Determine the [x, y] coordinate at the center of the cell enclosing the given text.  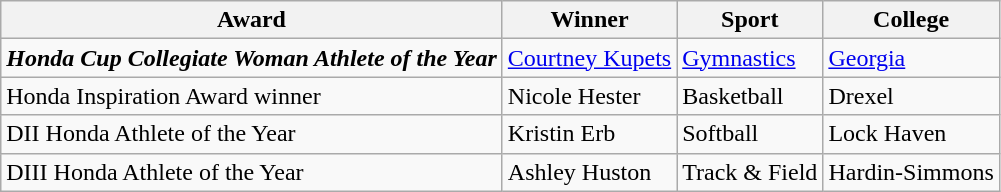
Basketball [750, 96]
Drexel [911, 96]
Softball [750, 134]
Courtney Kupets [589, 58]
Georgia [911, 58]
DIII Honda Athlete of the Year [252, 172]
Lock Haven [911, 134]
Gymnastics [750, 58]
Honda Cup Collegiate Woman Athlete of the Year [252, 58]
Winner [589, 20]
Track & Field [750, 172]
DII Honda Athlete of the Year [252, 134]
Honda Inspiration Award winner [252, 96]
Sport [750, 20]
Hardin-Simmons [911, 172]
College [911, 20]
Nicole Hester [589, 96]
Kristin Erb [589, 134]
Ashley Huston [589, 172]
Award [252, 20]
